Output the [x, y] coordinate of the center of the cell containing the given text.  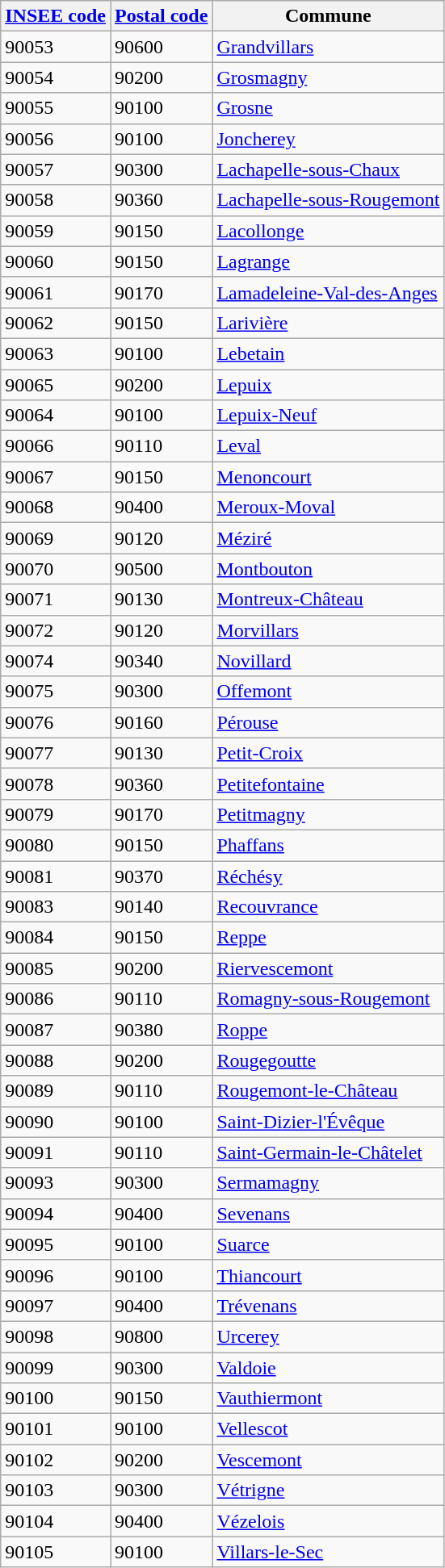
Offemont [328, 692]
Postal code [161, 16]
90068 [56, 508]
90096 [56, 1275]
90064 [56, 416]
90105 [56, 1552]
90065 [56, 385]
90081 [56, 876]
90094 [56, 1214]
Lacollonge [328, 231]
90084 [56, 938]
90071 [56, 600]
90074 [56, 661]
90089 [56, 1091]
Pérouse [328, 722]
90140 [161, 907]
90088 [56, 1060]
90086 [56, 999]
90102 [56, 1460]
Vescemont [328, 1460]
Montreux-Château [328, 600]
90059 [56, 231]
Urcerey [328, 1336]
90069 [56, 538]
Lachapelle-sous-Rougemont [328, 200]
90077 [56, 753]
90070 [56, 569]
Vézelois [328, 1521]
90063 [56, 353]
90101 [56, 1429]
90090 [56, 1122]
90053 [56, 47]
Reppe [328, 938]
90095 [56, 1244]
Lagrange [328, 261]
90103 [56, 1491]
Lebetain [328, 353]
90067 [56, 477]
Thiancourt [328, 1275]
90380 [161, 1030]
Petit-Croix [328, 753]
Lachapelle-sous-Chaux [328, 169]
Lepuix [328, 385]
Rougemont-le-Château [328, 1091]
90093 [56, 1183]
90087 [56, 1030]
90054 [56, 77]
90097 [56, 1306]
90800 [161, 1336]
90075 [56, 692]
Saint-Germain-le-Châtelet [328, 1152]
Méziré [328, 538]
Montbouton [328, 569]
90079 [56, 814]
90370 [161, 876]
90060 [56, 261]
Rougegoutte [328, 1060]
Meroux-Moval [328, 508]
INSEE code [56, 16]
Villars-le-Sec [328, 1552]
90058 [56, 200]
Joncherey [328, 139]
90078 [56, 784]
90500 [161, 569]
Grosmagny [328, 77]
Sevenans [328, 1214]
Phaffans [328, 845]
90083 [56, 907]
90057 [56, 169]
Réchésy [328, 876]
Larivière [328, 323]
90055 [56, 108]
Grandvillars [328, 47]
90098 [56, 1336]
90160 [161, 722]
Vellescot [328, 1429]
Roppe [328, 1030]
Lamadeleine-Val-des-Anges [328, 292]
Suarce [328, 1244]
90104 [56, 1521]
Novillard [328, 661]
90085 [56, 968]
Lepuix-Neuf [328, 416]
90340 [161, 661]
90600 [161, 47]
Recouvrance [328, 907]
Vétrigne [328, 1491]
Petitmagny [328, 814]
Grosne [328, 108]
90080 [56, 845]
90091 [56, 1152]
90061 [56, 292]
Petitefontaine [328, 784]
90072 [56, 630]
Riervescemont [328, 968]
Trévenans [328, 1306]
90062 [56, 323]
90076 [56, 722]
Saint-Dizier-l'Évêque [328, 1122]
Vauthiermont [328, 1399]
Sermamagny [328, 1183]
Valdoie [328, 1368]
Commune [328, 16]
90066 [56, 446]
Menoncourt [328, 477]
Romagny-sous-Rougemont [328, 999]
Leval [328, 446]
90056 [56, 139]
Morvillars [328, 630]
90099 [56, 1368]
